Determine the (x, y) coordinate at the center of the cell enclosing the given text.  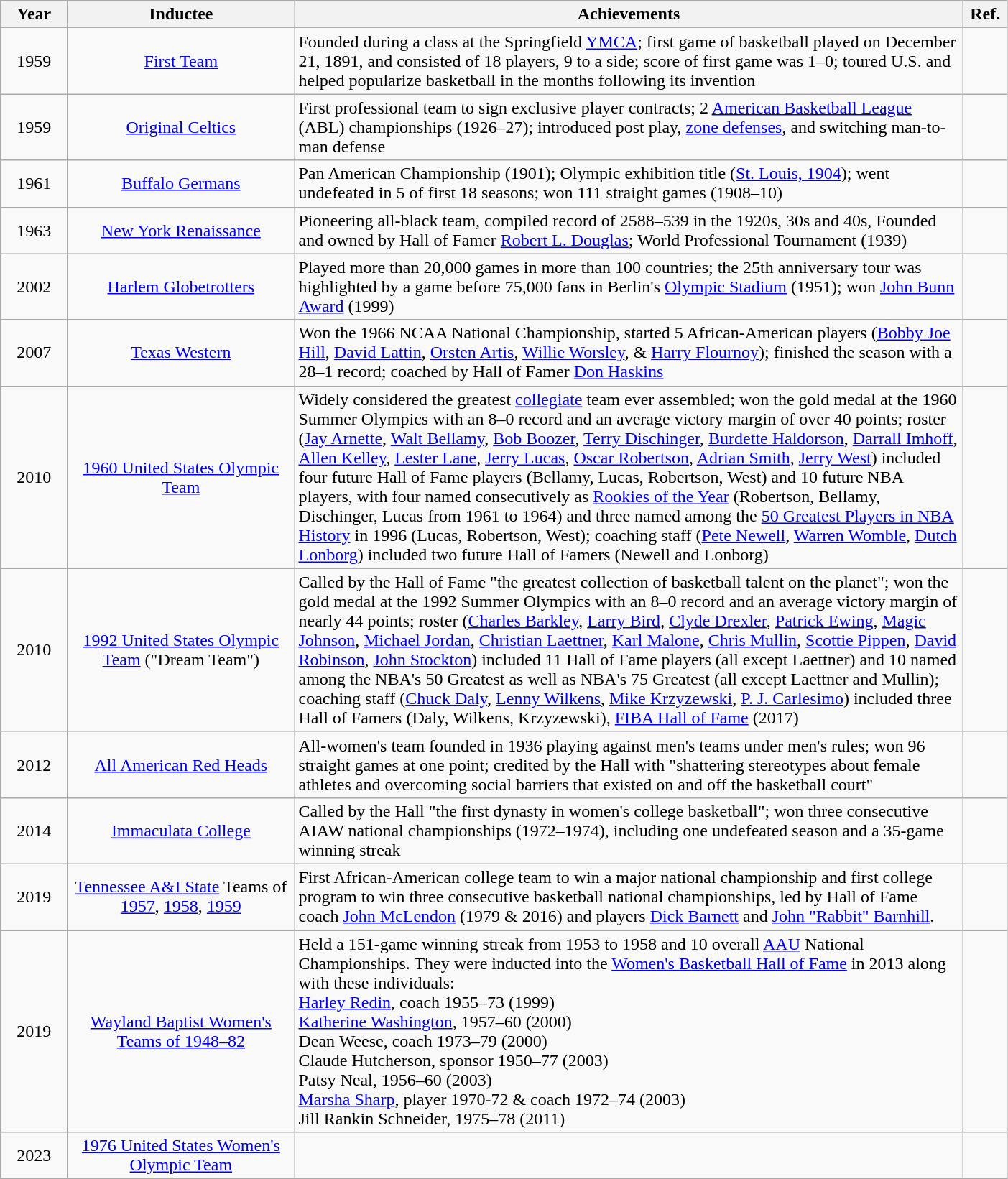
2012 (34, 764)
Immaculata College (181, 831)
Ref. (985, 14)
Original Celtics (181, 127)
Wayland Baptist Women's Teams of 1948–82 (181, 1030)
Harlem Globetrotters (181, 287)
2023 (34, 1155)
First Team (181, 61)
1961 (34, 184)
2002 (34, 287)
All American Red Heads (181, 764)
2014 (34, 831)
New York Renaissance (181, 230)
Achievements (629, 14)
1992 United States Olympic Team ("Dream Team") (181, 649)
Inductee (181, 14)
Buffalo Germans (181, 184)
Texas Western (181, 353)
1976 United States Women's Olympic Team (181, 1155)
Year (34, 14)
1963 (34, 230)
2007 (34, 353)
1960 United States Olympic Team (181, 477)
Tennessee A&I State Teams of 1957, 1958, 1959 (181, 897)
